Detect which cell encompasses the target text, then output its (x, y) center coordinate. 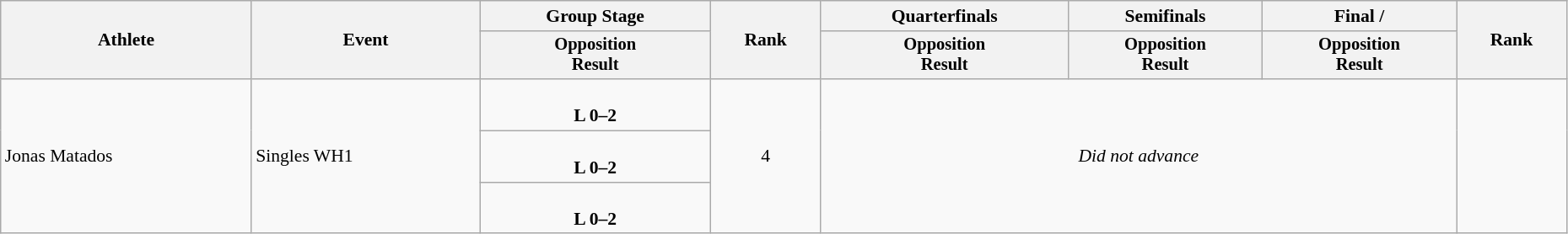
4 (766, 157)
Singles WH1 (366, 157)
Did not advance (1139, 157)
Jonas Matados (127, 157)
Athlete (127, 40)
Quarterfinals (945, 16)
Final / (1360, 16)
Event (366, 40)
Semifinals (1166, 16)
Group Stage (595, 16)
